Provide the (x, y) coordinate of the cell's center where the given text is located.  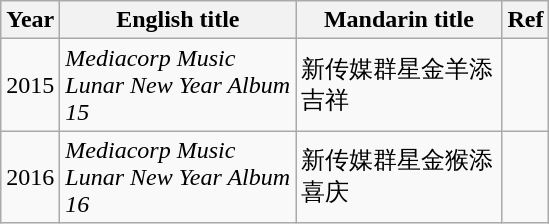
新传媒群星金羊添吉祥 (399, 85)
2016 (30, 177)
Year (30, 20)
English title (178, 20)
Mediacorp Music Lunar New Year Album 15 (178, 85)
Ref (526, 20)
新传媒群星金猴添喜庆 (399, 177)
Mediacorp Music Lunar New Year Album 16 (178, 177)
2015 (30, 85)
Mandarin title (399, 20)
